Pinpoint the cell where the given text exists, returning its (x, y) midpoint coordinate. 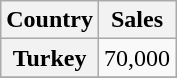
Sales (136, 20)
Turkey (50, 58)
70,000 (136, 58)
Country (50, 20)
